Detect which cell encompasses the target text, then output its (x, y) center coordinate. 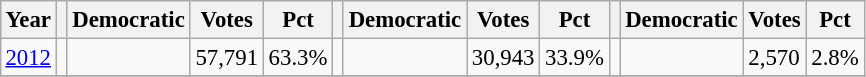
63.3% (298, 57)
Year (28, 20)
33.9% (574, 57)
57,791 (226, 57)
30,943 (504, 57)
2012 (28, 57)
2,570 (774, 57)
2.8% (835, 57)
